Detect which cell encompasses the target text, then output its (X, Y) center coordinate. 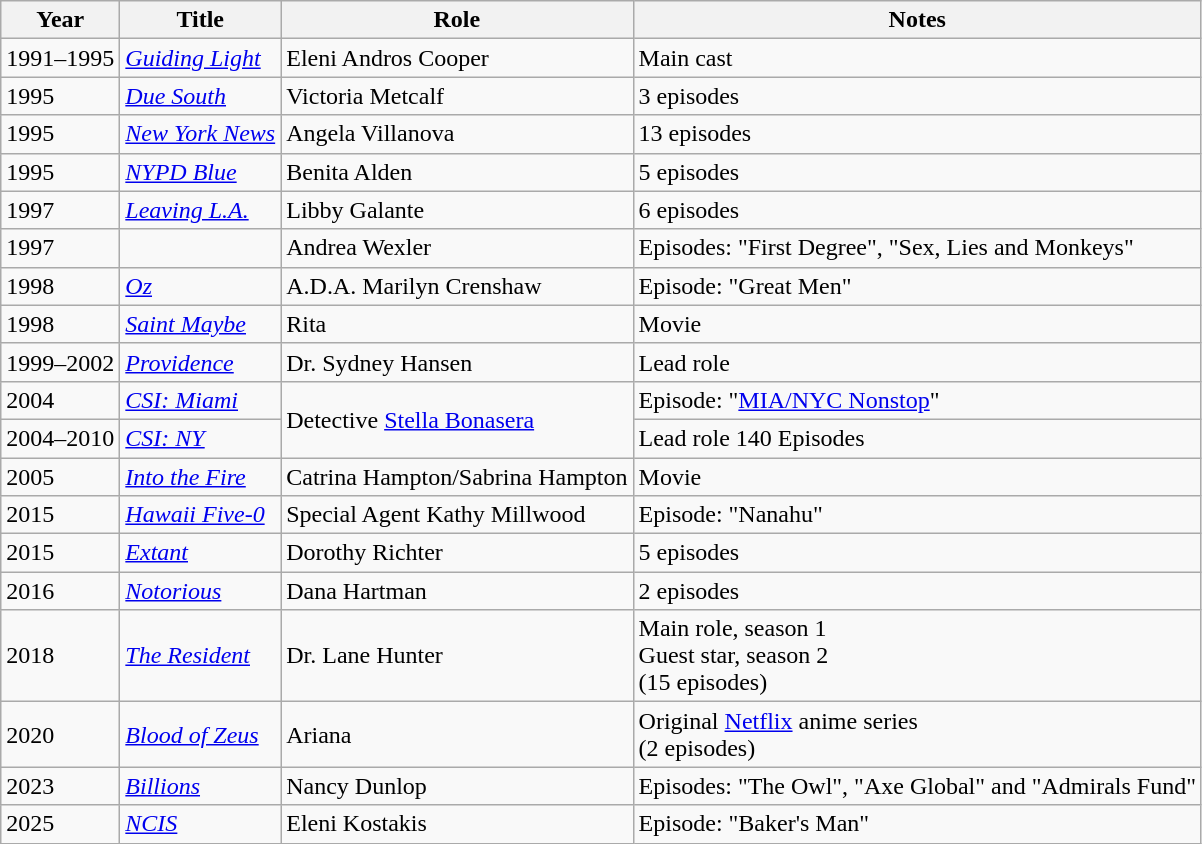
2016 (60, 591)
Angela Villanova (457, 134)
2023 (60, 786)
Saint Maybe (200, 324)
Episode: "Great Men" (917, 286)
Eleni Kostakis (457, 824)
13 episodes (917, 134)
A.D.A. Marilyn Crenshaw (457, 286)
Notes (917, 20)
Billions (200, 786)
Main role, season 1 Guest star, season 2 (15 episodes) (917, 656)
Ariana (457, 734)
Victoria Metcalf (457, 96)
CSI: Miami (200, 400)
Special Agent Kathy Millwood (457, 515)
2004–2010 (60, 438)
1999–2002 (60, 362)
Dana Hartman (457, 591)
Providence (200, 362)
Lead role (917, 362)
NYPD Blue (200, 172)
Original Netflix anime series (2 episodes) (917, 734)
Year (60, 20)
Episodes: "First Degree", "Sex, Lies and Monkeys" (917, 248)
2020 (60, 734)
Oz (200, 286)
2005 (60, 477)
Eleni Andros Cooper (457, 58)
Catrina Hampton/Sabrina Hampton (457, 477)
New York News (200, 134)
Rita (457, 324)
Main cast (917, 58)
2025 (60, 824)
3 episodes (917, 96)
Into the Fire (200, 477)
Blood of Zeus (200, 734)
Leaving L.A. (200, 210)
Detective Stella Bonasera (457, 419)
6 episodes (917, 210)
Role (457, 20)
NCIS (200, 824)
Notorious (200, 591)
Episode: "Nanahu" (917, 515)
The Resident (200, 656)
Episode: "MIA/NYC Nonstop" (917, 400)
Lead role 140 Episodes (917, 438)
Episode: "Baker's Man" (917, 824)
Dorothy Richter (457, 553)
Guiding Light (200, 58)
Title (200, 20)
Dr. Lane Hunter (457, 656)
Nancy Dunlop (457, 786)
CSI: NY (200, 438)
Libby Galante (457, 210)
Extant (200, 553)
Episodes: "The Owl", "Axe Global" and "Admirals Fund" (917, 786)
Benita Alden (457, 172)
2018 (60, 656)
Due South (200, 96)
Hawaii Five-0 (200, 515)
Dr. Sydney Hansen (457, 362)
2 episodes (917, 591)
Andrea Wexler (457, 248)
1991–1995 (60, 58)
2004 (60, 400)
